For the text-containing cell, return its midpoint in [x, y] coordinate format. 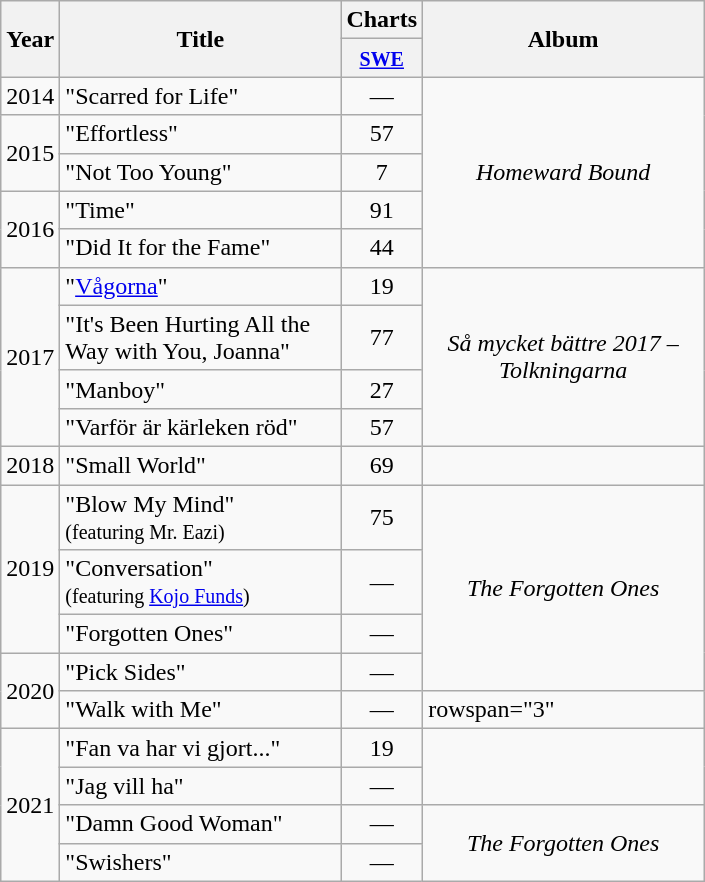
"Pick Sides" [200, 672]
2018 [30, 465]
27 [382, 389]
SWE [382, 58]
2015 [30, 153]
Year [30, 39]
"Manboy" [200, 389]
rowspan="3" [564, 710]
"Vågorna" [200, 286]
2014 [30, 96]
"Conversation"(featuring Kojo Funds) [200, 582]
"Swishers" [200, 862]
"Effortless" [200, 134]
"Damn Good Woman" [200, 824]
75 [382, 516]
Homeward Bound [564, 172]
2019 [30, 568]
"Time" [200, 210]
"Walk with Me" [200, 710]
"Fan va har vi gjort..." [200, 748]
Album [564, 39]
69 [382, 465]
"Small World" [200, 465]
91 [382, 210]
Title [200, 39]
77 [382, 338]
Så mycket bättre 2017 – Tolkningarna [564, 356]
Charts [382, 20]
7 [382, 172]
2016 [30, 229]
"It's Been Hurting All the Way with You, Joanna" [200, 338]
2021 [30, 805]
"Blow My Mind"(featuring Mr. Eazi) [200, 516]
"Forgotten Ones" [200, 634]
"Did It for the Fame" [200, 248]
44 [382, 248]
"Not Too Young" [200, 172]
"Jag vill ha" [200, 786]
"Varför är kärleken röd" [200, 427]
2017 [30, 356]
"Scarred for Life" [200, 96]
2020 [30, 691]
